Identify which cell holds the provided text, then report its (X, Y) central coordinate. 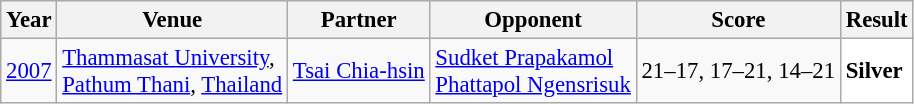
Venue (172, 20)
21–17, 17–21, 14–21 (738, 72)
Tsai Chia-hsin (360, 72)
Sudket Prapakamol Phattapol Ngensrisuk (533, 72)
Result (876, 20)
Partner (360, 20)
Silver (876, 72)
Opponent (533, 20)
2007 (29, 72)
Year (29, 20)
Thammasat University,Pathum Thani, Thailand (172, 72)
Score (738, 20)
